Extract the [x, y] coordinate from the center of the cell holding the provided text.  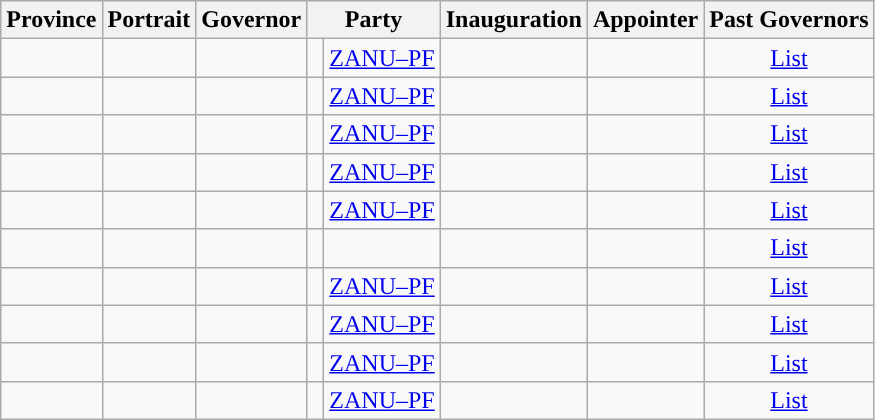
Inauguration [514, 20]
Party [374, 20]
Portrait [149, 20]
Province [52, 20]
Governor [252, 20]
Appointer [645, 20]
Past Governors [789, 20]
